Return (x, y) of the center of cell containing provided text 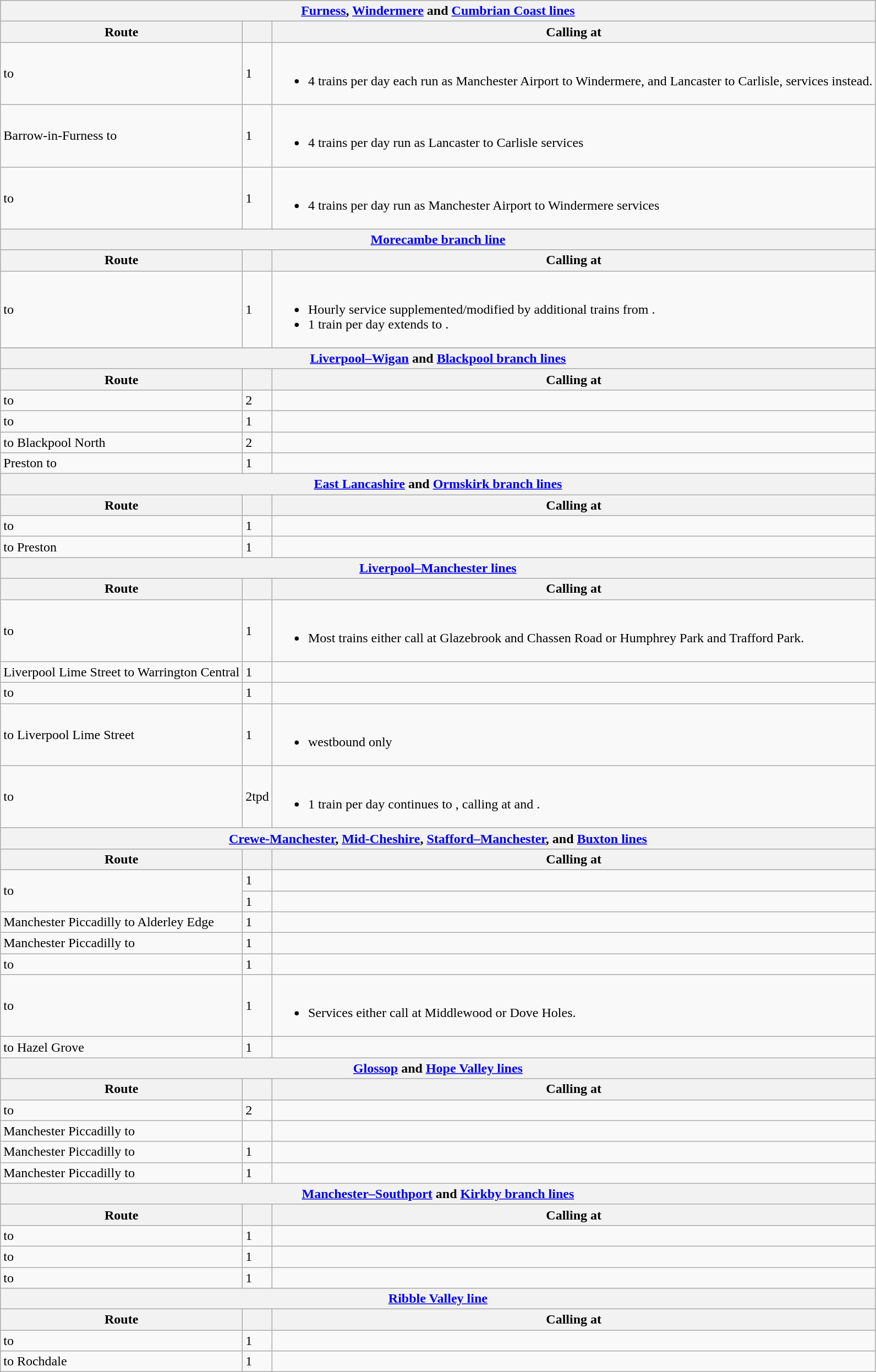
East Lancashire and Ormskirk branch lines (438, 484)
to Blackpool North (122, 442)
Manchester–Southport and Kirkby branch lines (438, 1194)
to Rochdale (122, 1362)
Preston to (122, 463)
Barrow-in-Furness to (122, 135)
Furness, Windermere and Cumbrian Coast lines (438, 11)
Hourly service supplemented/modified by additional trains from .1 train per day extends to . (573, 309)
to Hazel Grove (122, 1047)
Manchester Piccadilly to Alderley Edge (122, 922)
Liverpool–Manchester lines (438, 568)
4 trains per day run as Lancaster to Carlisle services (573, 135)
Crewe-Manchester, Mid-Cheshire, Stafford–Manchester, and Buxton lines (438, 838)
westbound only (573, 734)
Glossop and Hope Valley lines (438, 1068)
Liverpool Lime Street to Warrington Central (122, 672)
2tpd (258, 797)
to Liverpool Lime Street (122, 734)
Liverpool–Wigan and Blackpool branch lines (438, 358)
Most trains either call at Glazebrook and Chassen Road or Humphrey Park and Trafford Park. (573, 631)
1 train per day continues to , calling at and . (573, 797)
Ribble Valley line (438, 1299)
to Preston (122, 547)
Services either call at Middlewood or Dove Holes. (573, 1006)
4 trains per day run as Manchester Airport to Windermere services (573, 198)
4 trains per day each run as Manchester Airport to Windermere, and Lancaster to Carlisle, services instead. (573, 74)
Morecambe branch line (438, 239)
